Scan for the cell matching the given text and deliver its (x, y) coordinate at center. 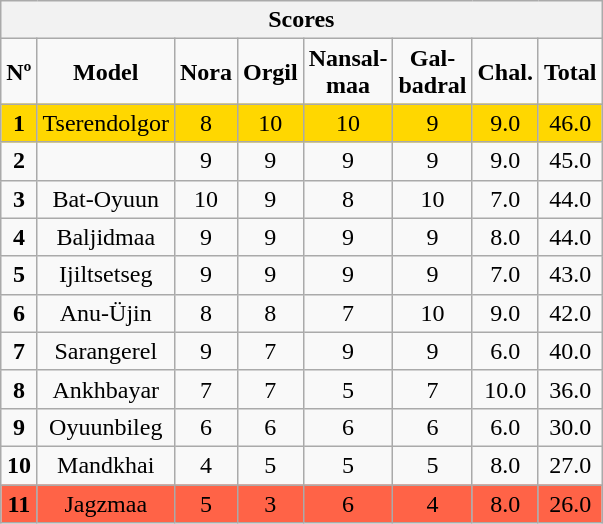
Model (106, 72)
Bat-Oyuun (106, 199)
Total (570, 72)
Baljidmaa (106, 237)
26.0 (570, 503)
Oyuunbileg (106, 427)
40.0 (570, 351)
Scores (302, 20)
43.0 (570, 275)
30.0 (570, 427)
Gal-badral (432, 72)
Tserendolgor (106, 123)
45.0 (570, 161)
Anu-Üjin (106, 313)
Nº (19, 72)
Ankhbayar (106, 389)
11 (19, 503)
36.0 (570, 389)
46.0 (570, 123)
Chal. (505, 72)
Jagzmaa (106, 503)
Ijiltsetseg (106, 275)
Orgil (270, 72)
42.0 (570, 313)
10.0 (505, 389)
27.0 (570, 465)
1 (19, 123)
Mandkhai (106, 465)
2 (19, 161)
Nansal-maa (348, 72)
Nora (206, 72)
Sarangerel (106, 351)
